For the text-containing cell, return its midpoint in [X, Y] coordinate format. 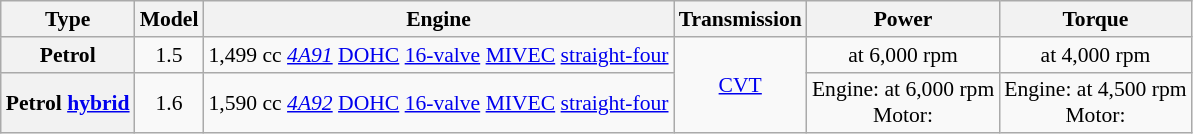
Engine [438, 19]
Engine: at 6,000 rpmMotor: [903, 102]
Power [903, 19]
at 6,000 rpm [903, 55]
1.6 [170, 102]
Engine: at 4,500 rpmMotor: [1095, 102]
Torque [1095, 19]
Model [170, 19]
CVT [740, 86]
1.5 [170, 55]
Type [68, 19]
at 4,000 rpm [1095, 55]
Petrol hybrid [68, 102]
Transmission [740, 19]
1,590 cc 4A92 DOHC 16-valve MIVEC straight-four [438, 102]
Petrol [68, 55]
1,499 cc 4A91 DOHC 16-valve MIVEC straight-four [438, 55]
